Output the [x, y] coordinate of the center of the cell containing the given text.  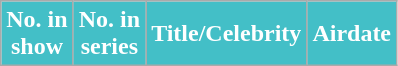
No. in series [109, 34]
No. in show [37, 34]
Airdate [352, 34]
Title/Celebrity [226, 34]
